Return the (x, y) coordinate for the center point of the cell that contains the specified text.  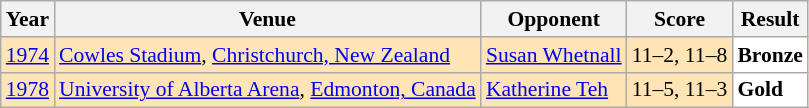
Year (28, 19)
Opponent (554, 19)
Score (680, 19)
Katherine Teh (554, 90)
11–5, 11–3 (680, 90)
Susan Whetnall (554, 55)
11–2, 11–8 (680, 55)
1978 (28, 90)
1974 (28, 55)
Gold (770, 90)
Bronze (770, 55)
Result (770, 19)
University of Alberta Arena, Edmonton, Canada (268, 90)
Cowles Stadium, Christchurch, New Zealand (268, 55)
Venue (268, 19)
